Search for the cell housing the specified text and yield its [x, y] center coordinate. 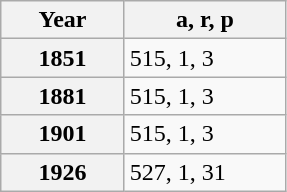
a, r, p [204, 20]
1926 [63, 172]
1881 [63, 96]
1851 [63, 58]
1901 [63, 134]
527, 1, 31 [204, 172]
Year [63, 20]
